From the cell containing the given text, extract its center point as (X, Y) coordinate. 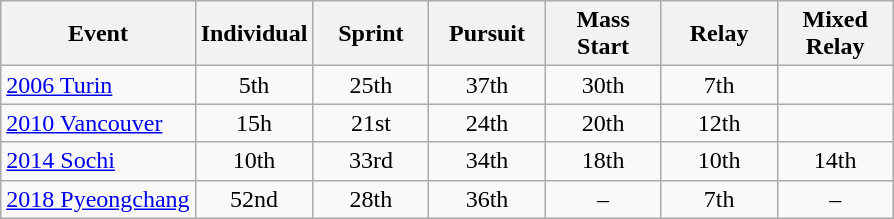
25th (371, 85)
33rd (371, 161)
36th (487, 199)
30th (603, 85)
5th (254, 85)
Pursuit (487, 34)
Individual (254, 34)
Event (98, 34)
15h (254, 123)
Mass Start (603, 34)
Relay (719, 34)
Mixed Relay (835, 34)
34th (487, 161)
28th (371, 199)
2018 Pyeongchang (98, 199)
2010 Vancouver (98, 123)
12th (719, 123)
18th (603, 161)
2006 Turin (98, 85)
Sprint (371, 34)
14th (835, 161)
37th (487, 85)
21st (371, 123)
52nd (254, 199)
24th (487, 123)
20th (603, 123)
2014 Sochi (98, 161)
